Pinpoint the cell where the given text exists, returning its (X, Y) midpoint coordinate. 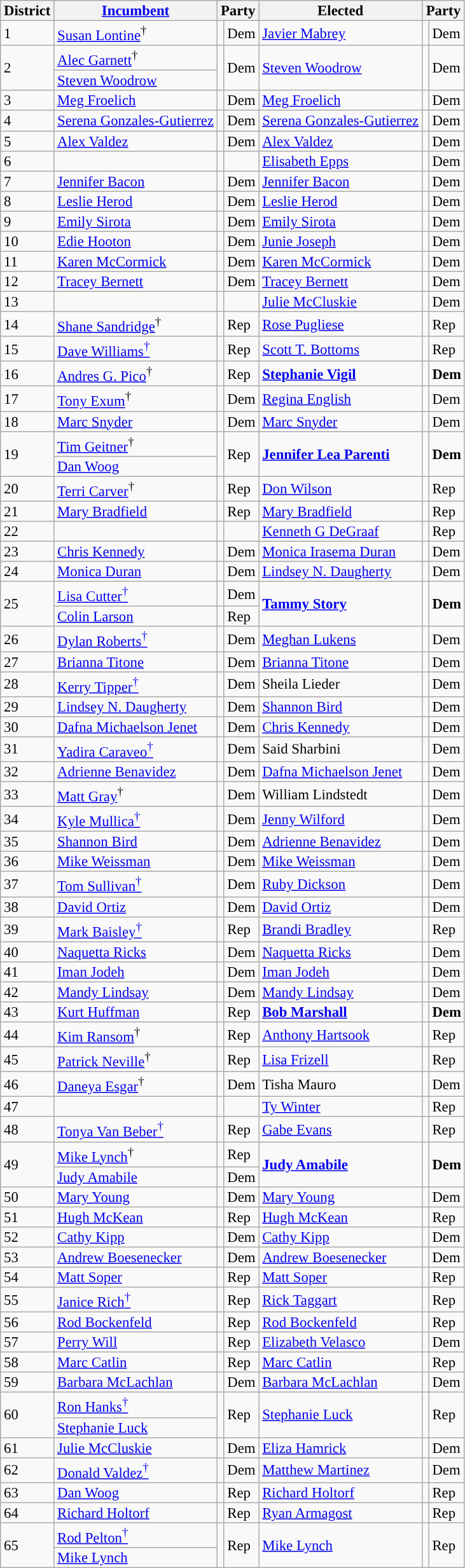
Donald Valdez† (136, 1470)
Susan Lontine† (136, 33)
4 (27, 121)
Tom Sullivan† (136, 884)
58 (27, 1363)
50 (27, 1197)
Daneya Esgar† (136, 1085)
13 (27, 301)
Don Wilson (341, 488)
16 (27, 374)
Monica Duran (136, 572)
Kerry Tipper† (136, 684)
26 (27, 640)
25 (27, 604)
Mark Baisley† (136, 930)
12 (27, 282)
Mike Lynch† (136, 1155)
Kyle Mullica† (136, 819)
Elizabeth Velasco (341, 1342)
29 (27, 706)
Edie Hooton (136, 242)
59 (27, 1382)
34 (27, 819)
Janice Rich† (136, 1300)
Ty Winter (341, 1107)
1 (27, 33)
Anthony Hartsook (341, 1034)
Lisa Cutter† (136, 594)
65 (27, 1545)
District (27, 11)
5 (27, 141)
40 (27, 952)
63 (27, 1493)
Tim Geitner† (136, 444)
Patrick Neville† (136, 1059)
37 (27, 884)
64 (27, 1513)
28 (27, 684)
William Lindstedt (341, 794)
38 (27, 907)
55 (27, 1300)
45 (27, 1059)
Tony Exum† (136, 399)
51 (27, 1217)
Said Sharbini (341, 749)
Alec Garnett† (136, 58)
Javier Mabrey (341, 33)
Perry Will (136, 1342)
Ryan Armagost (341, 1513)
53 (27, 1257)
Matt Gray† (136, 794)
46 (27, 1085)
Rose Pugliese (341, 324)
Jenny Wilford (341, 819)
52 (27, 1237)
2 (27, 69)
23 (27, 552)
Bob Marshall (341, 1012)
35 (27, 842)
39 (27, 930)
30 (27, 727)
44 (27, 1034)
Yadira Caraveo† (136, 749)
Tammy Story (341, 604)
31 (27, 749)
43 (27, 1012)
Eliza Hamrick (341, 1448)
Andres G. Pico† (136, 374)
32 (27, 772)
17 (27, 399)
Elected (341, 11)
Gabe Evans (341, 1129)
Monica Irasema Duran (341, 552)
Rick Taggart (341, 1300)
8 (27, 201)
Shane Sandridge† (136, 324)
61 (27, 1448)
9 (27, 221)
15 (27, 348)
42 (27, 992)
7 (27, 181)
57 (27, 1342)
Kenneth G DeGraaf (341, 532)
54 (27, 1277)
6 (27, 161)
14 (27, 324)
33 (27, 794)
49 (27, 1165)
Ruby Dickson (341, 884)
Elisabeth Epps (341, 161)
Lisa Frizell (341, 1059)
48 (27, 1129)
11 (27, 261)
Jennifer Lea Parenti (341, 454)
10 (27, 242)
Junie Joseph (341, 242)
Stephanie Vigil (341, 374)
Brandi Bradley (341, 930)
Meghan Lukens (341, 640)
Colin Larson (136, 617)
Matthew Martinez (341, 1470)
27 (27, 662)
Dylan Roberts† (136, 640)
Rod Pelton† (136, 1535)
Incumbent (136, 11)
Scott T. Bottoms (341, 348)
36 (27, 862)
Regina English (341, 399)
Tonya Van Beber† (136, 1129)
3 (27, 100)
Kurt Huffman (136, 1012)
56 (27, 1323)
24 (27, 572)
41 (27, 972)
22 (27, 532)
Tisha Mauro (341, 1085)
18 (27, 422)
Kim Ransom† (136, 1034)
60 (27, 1415)
21 (27, 511)
Sheila Lieder (341, 684)
62 (27, 1470)
Dave Williams† (136, 348)
19 (27, 454)
20 (27, 488)
Ron Hanks† (136, 1405)
Terri Carver† (136, 488)
47 (27, 1107)
